Return the (X, Y) coordinate for the center point of the cell that contains the specified text.  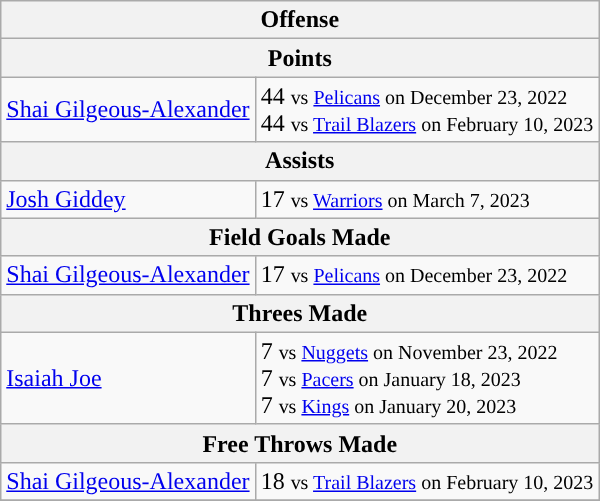
17 vs Warriors on March 7, 2023 (427, 199)
Isaiah Joe (128, 378)
Field Goals Made (300, 237)
Free Throws Made (300, 443)
Threes Made (300, 313)
Josh Giddey (128, 199)
Points (300, 58)
44 vs Pelicans on December 23, 202244 vs Trail Blazers on February 10, 2023 (427, 110)
18 vs Trail Blazers on February 10, 2023 (427, 481)
Assists (300, 161)
17 vs Pelicans on December 23, 2022 (427, 275)
7 vs Nuggets on November 23, 20227 vs Pacers on January 18, 20237 vs Kings on January 20, 2023 (427, 378)
Offense (300, 20)
